Determine the (X, Y) coordinate at the center of the cell enclosing the given text.  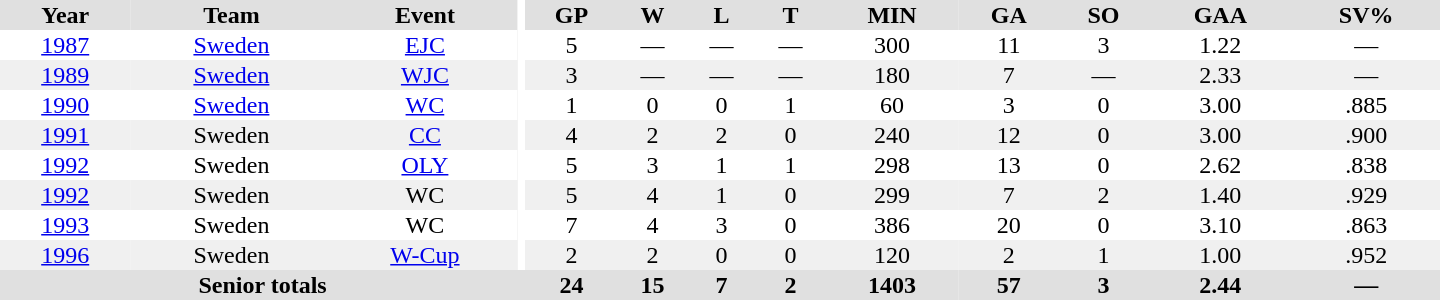
Year (65, 15)
1.00 (1220, 255)
1993 (65, 225)
.838 (1366, 165)
120 (892, 255)
OLY (424, 165)
386 (892, 225)
W-Cup (424, 255)
GA (1009, 15)
SV% (1366, 15)
13 (1009, 165)
W (652, 15)
1996 (65, 255)
Senior totals (262, 285)
15 (652, 285)
T (790, 15)
60 (892, 105)
MIN (892, 15)
1987 (65, 45)
298 (892, 165)
12 (1009, 135)
299 (892, 195)
20 (1009, 225)
180 (892, 75)
SO (1104, 15)
1.22 (1220, 45)
1403 (892, 285)
L (722, 15)
.900 (1366, 135)
CC (424, 135)
1991 (65, 135)
GAA (1220, 15)
WJC (424, 75)
.885 (1366, 105)
24 (572, 285)
2.33 (1220, 75)
1989 (65, 75)
Team (231, 15)
11 (1009, 45)
57 (1009, 285)
3.10 (1220, 225)
.929 (1366, 195)
.952 (1366, 255)
.863 (1366, 225)
2.44 (1220, 285)
Event (424, 15)
GP (572, 15)
2.62 (1220, 165)
EJC (424, 45)
1990 (65, 105)
240 (892, 135)
1.40 (1220, 195)
300 (892, 45)
